For the text-containing cell, return its midpoint in (x, y) coordinate format. 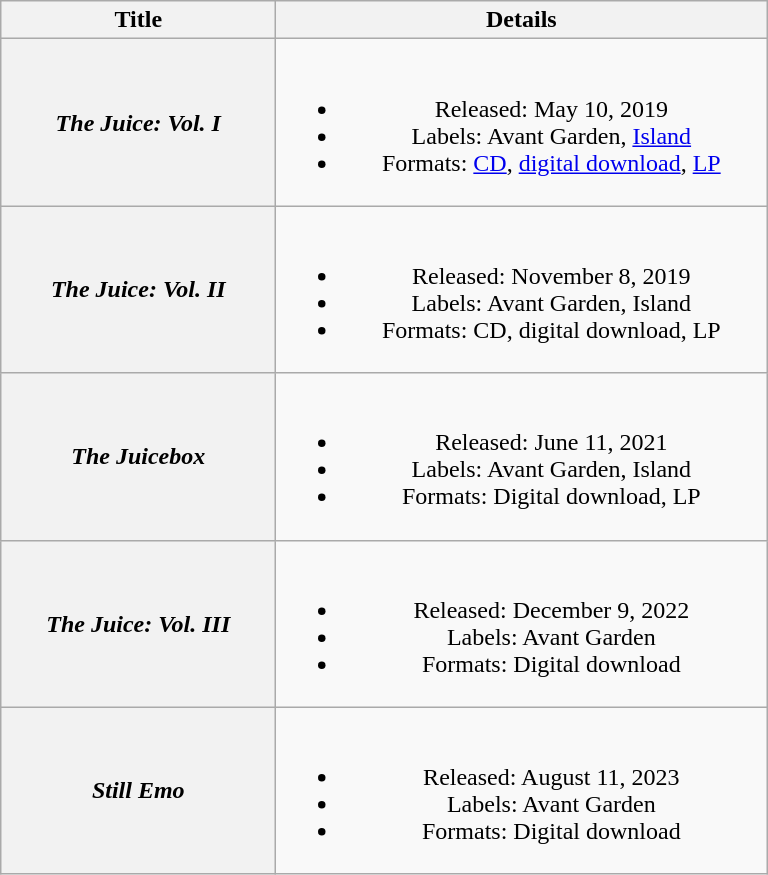
The Juice: Vol. III (138, 624)
Details (522, 20)
Released: June 11, 2021Labels: Avant Garden, IslandFormats: Digital download, LP (522, 456)
Title (138, 20)
Released: May 10, 2019Labels: Avant Garden, IslandFormats: CD, digital download, LP (522, 122)
The Juicebox (138, 456)
The Juice: Vol. II (138, 290)
The Juice: Vol. I (138, 122)
Released: November 8, 2019Labels: Avant Garden, IslandFormats: CD, digital download, LP (522, 290)
Released: August 11, 2023Labels: Avant GardenFormats: Digital download (522, 790)
Released: December 9, 2022Labels: Avant GardenFormats: Digital download (522, 624)
Still Emo (138, 790)
